From the cell containing the given text, extract its center point as (X, Y) coordinate. 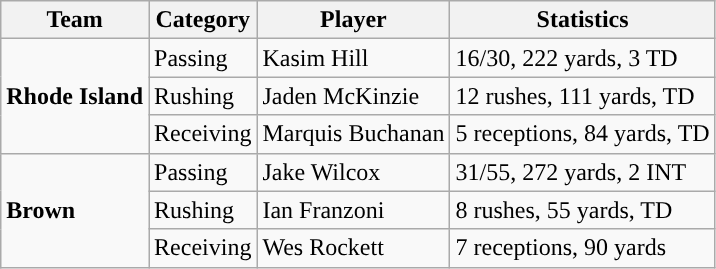
Brown (75, 210)
Marquis Buchanan (354, 134)
Jake Wilcox (354, 172)
16/30, 222 yards, 3 TD (582, 58)
Rhode Island (75, 96)
Ian Franzoni (354, 210)
31/55, 272 yards, 2 INT (582, 172)
Jaden McKinzie (354, 96)
7 receptions, 90 yards (582, 248)
12 rushes, 111 yards, TD (582, 96)
Player (354, 20)
8 rushes, 55 yards, TD (582, 210)
Category (203, 20)
Kasim Hill (354, 58)
Wes Rockett (354, 248)
5 receptions, 84 yards, TD (582, 134)
Statistics (582, 20)
Team (75, 20)
